Search for the cell housing the specified text and yield its (x, y) center coordinate. 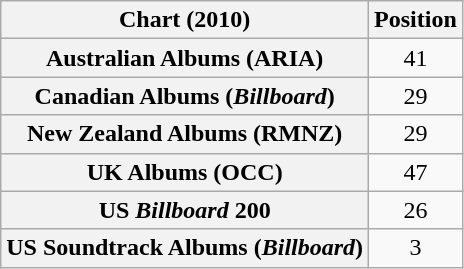
3 (416, 248)
26 (416, 210)
US Billboard 200 (185, 210)
Chart (2010) (185, 20)
47 (416, 172)
New Zealand Albums (RMNZ) (185, 134)
Position (416, 20)
Australian Albums (ARIA) (185, 58)
Canadian Albums (Billboard) (185, 96)
UK Albums (OCC) (185, 172)
41 (416, 58)
US Soundtrack Albums (Billboard) (185, 248)
